From the cell containing the given text, extract its center point as (X, Y) coordinate. 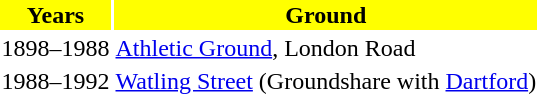
1898–1988 (56, 48)
Years (56, 15)
